Output the [x, y] coordinate of the center of the cell containing the given text.  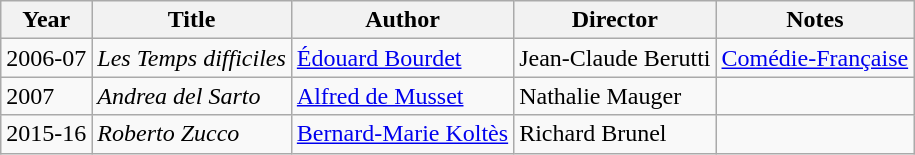
Jean-Claude Berutti [615, 58]
Andrea del Sarto [192, 96]
Author [402, 20]
Director [615, 20]
2006-07 [46, 58]
Bernard-Marie Koltès [402, 134]
Notes [815, 20]
Comédie-Française [815, 58]
2015-16 [46, 134]
Year [46, 20]
Richard Brunel [615, 134]
Title [192, 20]
Roberto Zucco [192, 134]
Alfred de Musset [402, 96]
Nathalie Mauger [615, 96]
Les Temps difficiles [192, 58]
Édouard Bourdet [402, 58]
2007 [46, 96]
